Provide the (X, Y) coordinate of the cell's center where the given text is located.  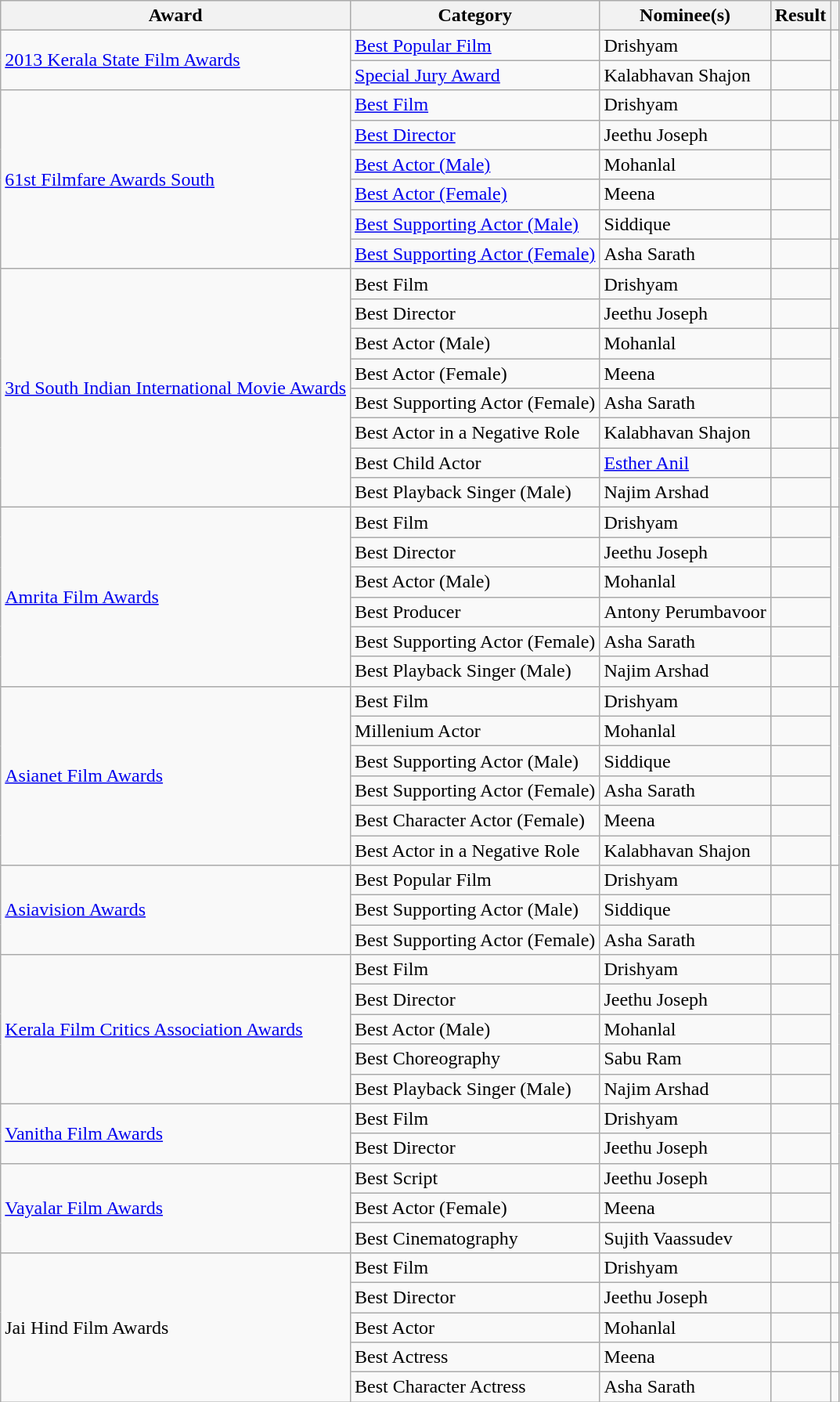
Nominee(s) (685, 16)
Best Actor (475, 1328)
Sabu Ram (685, 1059)
Category (475, 16)
Award (175, 16)
Best Child Actor (475, 463)
Vayalar Film Awards (175, 1208)
Best Producer (475, 612)
Amrita Film Awards (175, 597)
Vanitha Film Awards (175, 1133)
2013 Kerala State Film Awards (175, 60)
Best Character Actress (475, 1387)
Kerala Film Critics Association Awards (175, 1029)
Best Character Actor (Female) (475, 820)
Special Jury Award (475, 75)
Antony Perumbavoor (685, 612)
Best Choreography (475, 1059)
Result (800, 16)
Best Script (475, 1178)
Esther Anil (685, 463)
61st Filmfare Awards South (175, 179)
Jai Hind Film Awards (175, 1327)
Asiavision Awards (175, 910)
Millenium Actor (475, 731)
Sujith Vaassudev (685, 1238)
3rd South Indian International Movie Awards (175, 388)
Best Actress (475, 1357)
Asianet Film Awards (175, 775)
Best Cinematography (475, 1238)
